For the text-containing cell, return its midpoint in [X, Y] coordinate format. 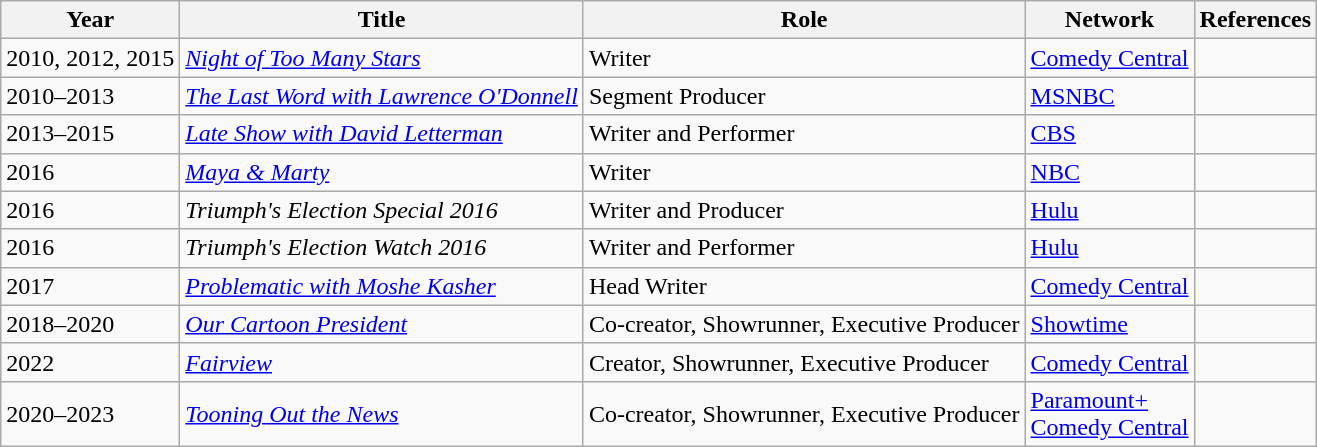
Network [1110, 20]
Paramount+Comedy Central [1110, 414]
Writer and Producer [804, 210]
Title [382, 20]
Triumph's Election Watch 2016 [382, 248]
2022 [90, 362]
2013–2015 [90, 134]
Fairview [382, 362]
2017 [90, 286]
Showtime [1110, 324]
Role [804, 20]
Night of Too Many Stars [382, 58]
Maya & Marty [382, 172]
Head Writer [804, 286]
Creator, Showrunner, Executive Producer [804, 362]
Tooning Out the News [382, 414]
Our Cartoon President [382, 324]
2010, 2012, 2015 [90, 58]
References [1256, 20]
Triumph's Election Special 2016 [382, 210]
2010–2013 [90, 96]
CBS [1110, 134]
2018–2020 [90, 324]
2020–2023 [90, 414]
Problematic with Moshe Kasher [382, 286]
The Last Word with Lawrence O'Donnell [382, 96]
MSNBC [1110, 96]
Segment Producer [804, 96]
Late Show with David Letterman [382, 134]
NBC [1110, 172]
Year [90, 20]
